Pinpoint the cell where the given text exists, returning its (x, y) midpoint coordinate. 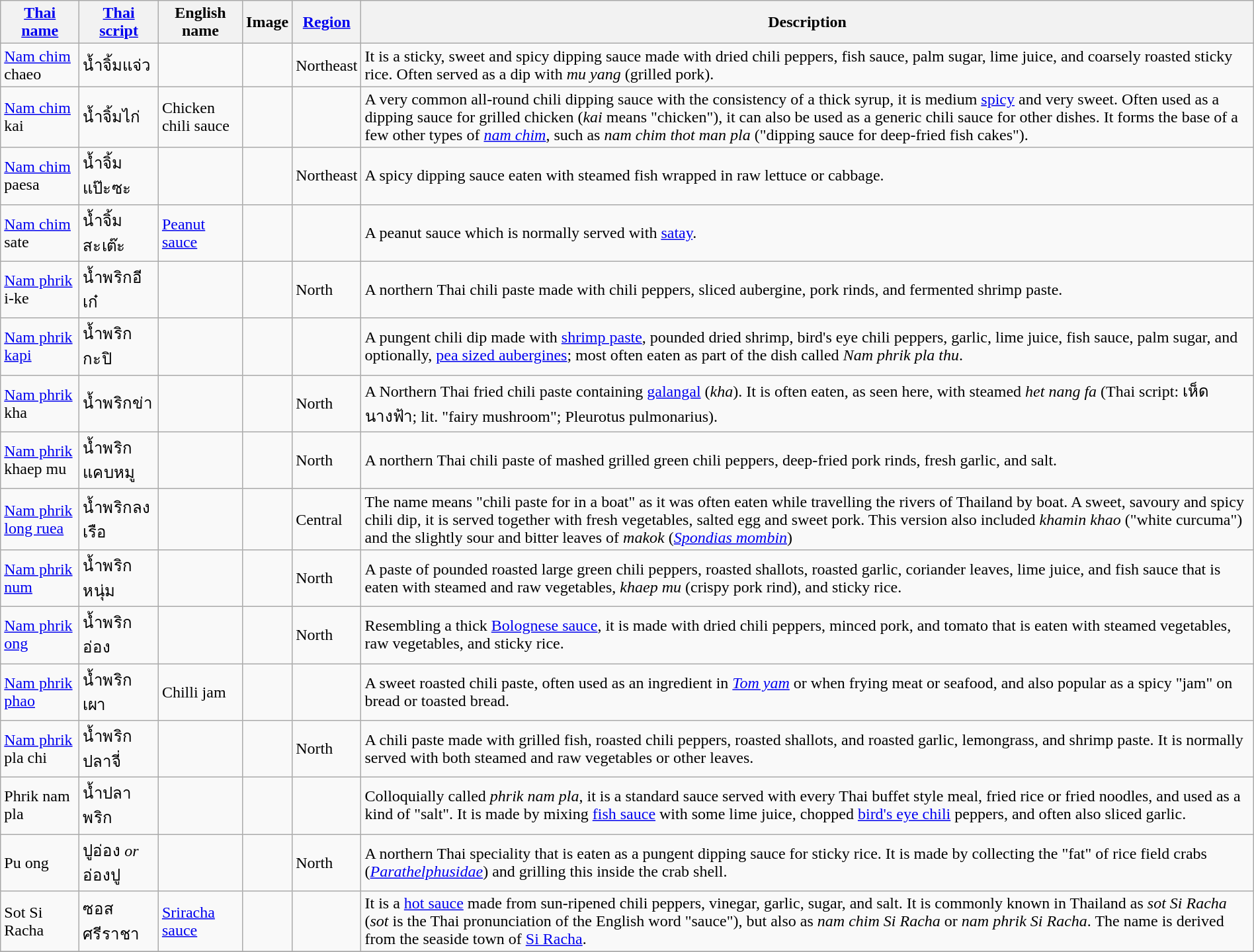
English name (200, 22)
Thai script (119, 22)
Nam chim paesa (40, 176)
น้ำปลาพริก (119, 806)
A northern Thai chili paste made with chili peppers, sliced aubergine, pork rinds, and fermented shrimp paste. (807, 290)
น้ำพริกหนุ่ม (119, 578)
น้ำจิ้มสะเต๊ะ (119, 233)
Image (267, 22)
Nam chim kai (40, 117)
ปูอ่อง or อ่องปู (119, 863)
Nam chim sate (40, 233)
Pu ong (40, 863)
น้ำพริกอ่อง (119, 635)
น้ำจิ้มแจ่ว (119, 65)
น้ำพริกปลาจี่ (119, 749)
Thai name (40, 22)
Region (327, 22)
Nam phrik long ruea (40, 519)
A spicy dipping sauce eaten with steamed fish wrapped in raw lettuce or cabbage. (807, 176)
Nam phrik kapi (40, 346)
น้ำจิ้มแป๊ะซะ (119, 176)
น้ำพริกลงเรือ (119, 519)
Nam phrik khaep mu (40, 460)
Peanut sauce (200, 233)
Nam chim chaeo (40, 65)
น้ำจิ้มไก่ (119, 117)
Sot Si Racha (40, 922)
Chilli jam (200, 692)
Nam phrik kha (40, 403)
Nam phrik i-ke (40, 290)
น้ำพริกกะปิ (119, 346)
A northern Thai chili paste of mashed grilled green chili peppers, deep-fried pork rinds, fresh garlic, and salt. (807, 460)
ซอสศรีราชา (119, 922)
Nam phrik phao (40, 692)
Phrik nam pla (40, 806)
A peanut sauce which is normally served with satay. (807, 233)
น้ำพริกเผา (119, 692)
Nam phrik ong (40, 635)
น้ำพริกอีเก๋ (119, 290)
Nam phrik pla chi (40, 749)
Description (807, 22)
Nam phrik num (40, 578)
Central (327, 519)
น้ำพริกแคบหมู (119, 460)
Chicken chili sauce (200, 117)
น้ำพริกข่า (119, 403)
Sriracha sauce (200, 922)
